Detect which cell encompasses the target text, then output its (X, Y) center coordinate. 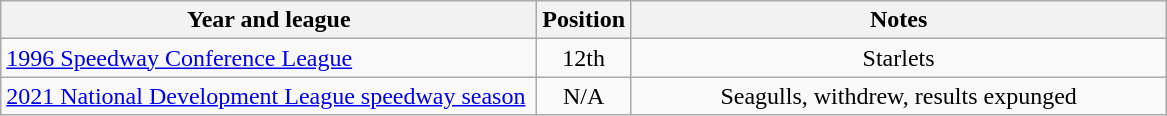
N/A (584, 96)
Year and league (269, 20)
1996 Speedway Conference League (269, 58)
2021 National Development League speedway season (269, 96)
12th (584, 58)
Starlets (899, 58)
Position (584, 20)
Seagulls, withdrew, results expunged (899, 96)
Notes (899, 20)
